Locate the cell with the specified text and output its [X, Y] center coordinate. 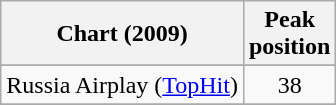
38 [289, 85]
Chart (2009) [122, 34]
Peakposition [289, 34]
Russia Airplay (TopHit) [122, 85]
